From the cell containing the given text, extract its center point as [x, y] coordinate. 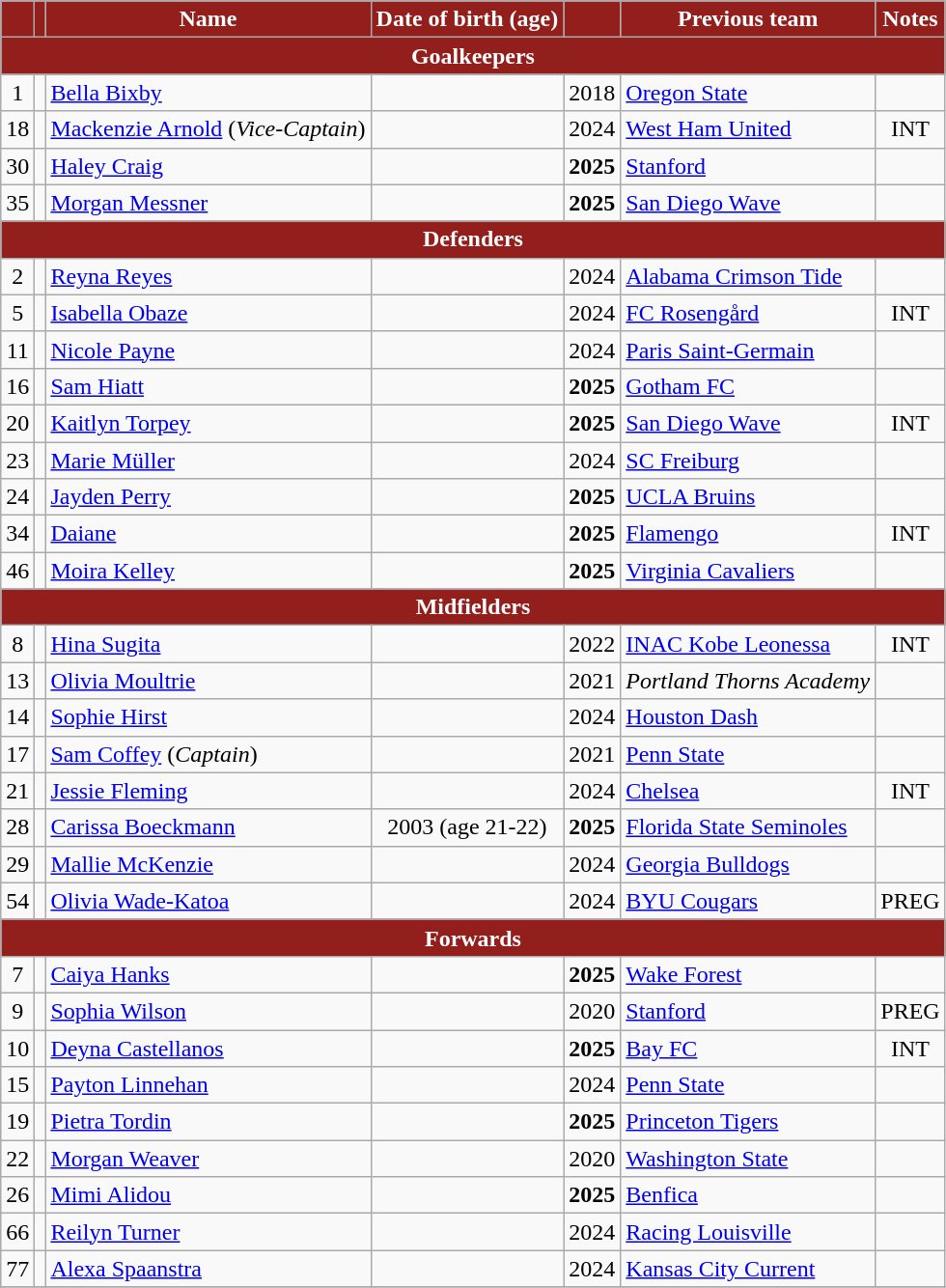
Mimi Alidou [209, 1195]
23 [17, 461]
Haley Craig [209, 166]
Kaitlyn Torpey [209, 423]
Bay FC [748, 1048]
Alexa Spaanstra [209, 1269]
2022 [593, 644]
18 [17, 129]
Marie Müller [209, 461]
Olivia Wade-Katoa [209, 901]
24 [17, 497]
Previous team [748, 19]
7 [17, 974]
Sam Coffey (Captain) [209, 754]
22 [17, 1159]
Florida State Seminoles [748, 827]
5 [17, 313]
Pietra Tordin [209, 1122]
Olivia Moultrie [209, 681]
16 [17, 386]
Alabama Crimson Tide [748, 276]
Payton Linnehan [209, 1085]
Notes [910, 19]
Date of birth (age) [467, 19]
Gotham FC [748, 386]
Racing Louisville [748, 1232]
10 [17, 1048]
30 [17, 166]
Morgan Messner [209, 203]
11 [17, 350]
Kansas City Current [748, 1269]
Benfica [748, 1195]
Houston Dash [748, 717]
13 [17, 681]
2 [17, 276]
8 [17, 644]
INAC Kobe Leonessa [748, 644]
Deyna Castellanos [209, 1048]
West Ham United [748, 129]
77 [17, 1269]
29 [17, 864]
Jayden Perry [209, 497]
Name [209, 19]
UCLA Bruins [748, 497]
Portland Thorns Academy [748, 681]
21 [17, 791]
Mackenzie Arnold (Vice-Captain) [209, 129]
Princeton Tigers [748, 1122]
Caiya Hanks [209, 974]
2018 [593, 93]
Reyna Reyes [209, 276]
Virginia Cavaliers [748, 571]
34 [17, 534]
Hina Sugita [209, 644]
14 [17, 717]
17 [17, 754]
35 [17, 203]
Reilyn Turner [209, 1232]
Jessie Fleming [209, 791]
BYU Cougars [748, 901]
Carissa Boeckmann [209, 827]
2003 (age 21-22) [467, 827]
Chelsea [748, 791]
Oregon State [748, 93]
66 [17, 1232]
Defenders [473, 239]
Washington State [748, 1159]
46 [17, 571]
Isabella Obaze [209, 313]
15 [17, 1085]
54 [17, 901]
Georgia Bulldogs [748, 864]
26 [17, 1195]
Wake Forest [748, 974]
20 [17, 423]
Sam Hiatt [209, 386]
19 [17, 1122]
Sophie Hirst [209, 717]
Daiane [209, 534]
Flamengo [748, 534]
Moira Kelley [209, 571]
28 [17, 827]
1 [17, 93]
Forwards [473, 938]
Mallie McKenzie [209, 864]
SC Freiburg [748, 461]
Morgan Weaver [209, 1159]
FC Rosengård [748, 313]
Bella Bixby [209, 93]
Midfielders [473, 607]
9 [17, 1011]
Goalkeepers [473, 56]
Nicole Payne [209, 350]
Sophia Wilson [209, 1011]
Paris Saint-Germain [748, 350]
